Locate the cell with the specified text and output its (x, y) center coordinate. 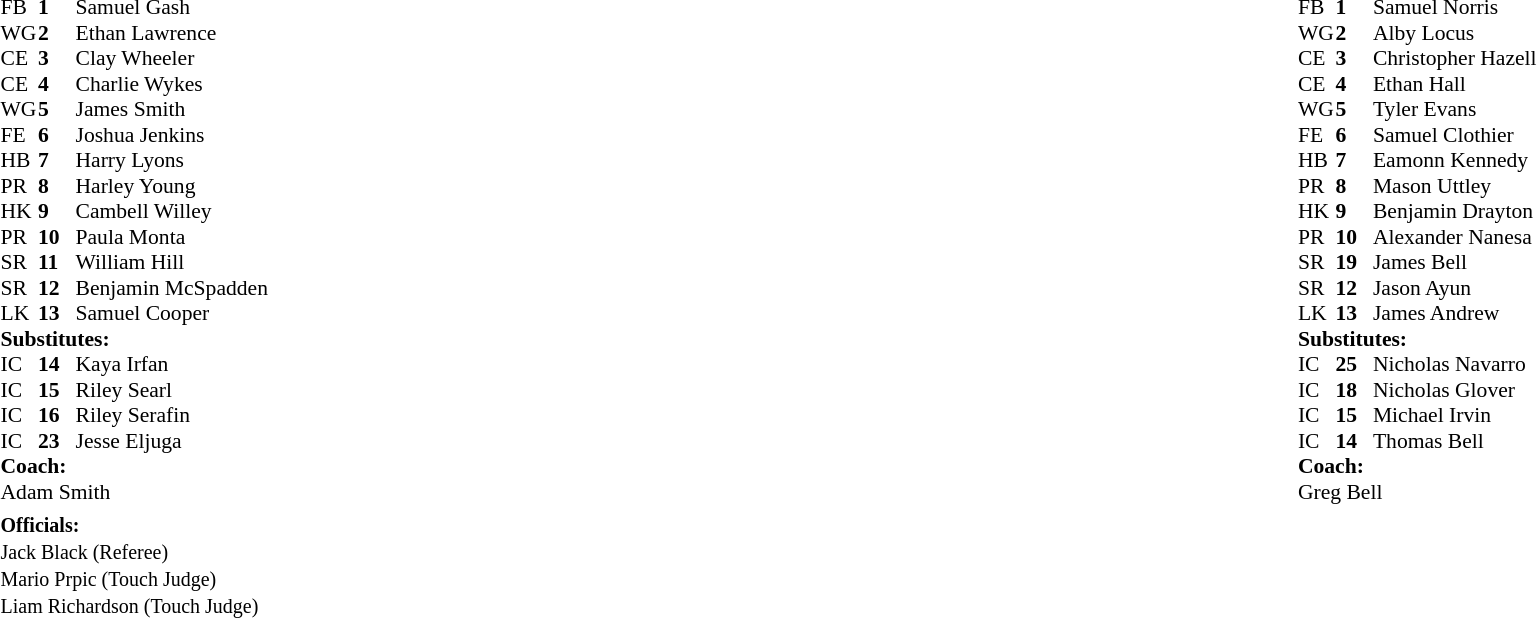
Michael Irvin (1455, 415)
James Bell (1455, 263)
Harley Young (172, 186)
Alby Locus (1455, 33)
Paula Monta (172, 237)
Clay Wheeler (172, 59)
Christopher Hazell (1455, 59)
James Andrew (1455, 313)
18 (1354, 390)
11 (57, 263)
Mason Uttley (1455, 186)
Greg Bell (1418, 492)
Eamonn Kennedy (1455, 161)
Riley Serafin (172, 415)
Jason Ayun (1455, 288)
Riley Searl (172, 390)
Benjamin McSpadden (172, 288)
Samuel Cooper (172, 313)
Benjamin Drayton (1455, 211)
Kaya Irfan (172, 365)
Nicholas Navarro (1455, 365)
Alexander Nanesa (1455, 237)
16 (57, 415)
Thomas Bell (1455, 441)
Adam Smith (134, 492)
Jesse Eljuga (172, 441)
25 (1354, 365)
Cambell Willey (172, 211)
Tyler Evans (1455, 109)
Nicholas Glover (1455, 390)
Harry Lyons (172, 161)
Ethan Lawrence (172, 33)
Charlie Wykes (172, 84)
Joshua Jenkins (172, 135)
19 (1354, 263)
James Smith (172, 109)
Samuel Clothier (1455, 135)
23 (57, 441)
William Hill (172, 263)
Ethan Hall (1455, 84)
